Scan for the cell matching the given text and deliver its [x, y] coordinate at center. 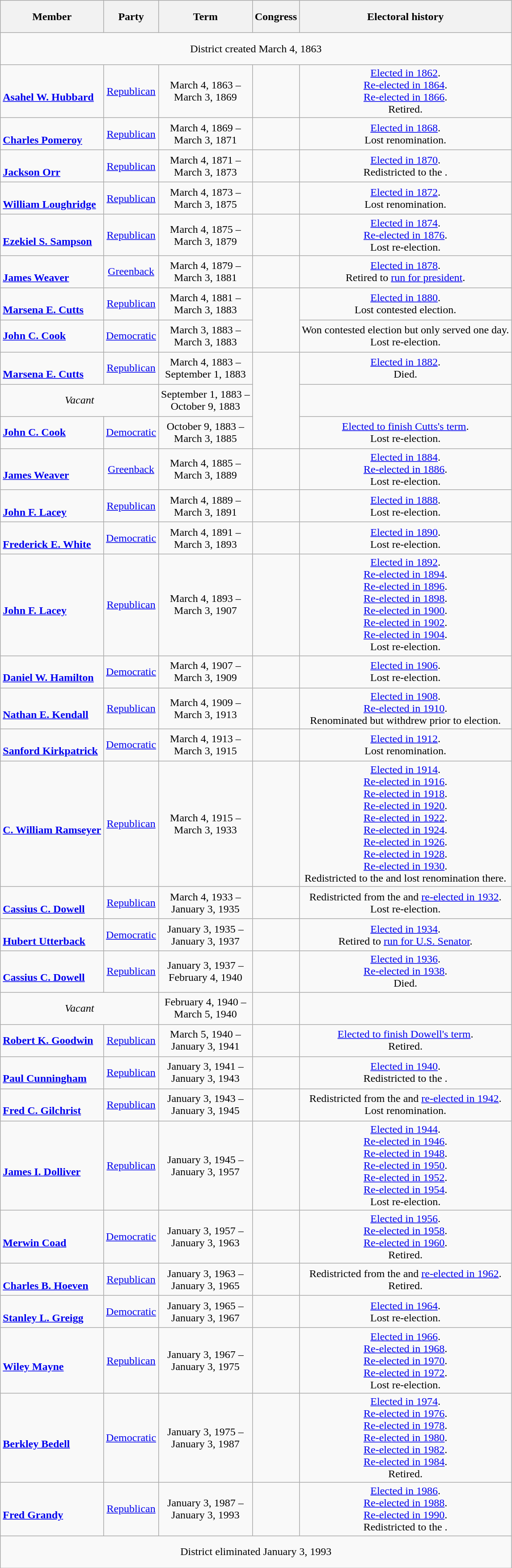
Elected in 1868.Lost renomination. [406, 134]
January 3, 1975 –January 3, 1987 [206, 1438]
William Loughridge [52, 198]
March 4, 1875 –March 3, 1879 [206, 235]
Elected in 1986.Re-elected in 1988.Re-elected in 1990.Redistricted to the . [406, 1509]
Jackson Orr [52, 166]
Elected in 1934.Retired to run for U.S. Senator. [406, 935]
March 4, 1863 –March 3, 1869 [206, 91]
Term [206, 17]
Robert K. Goodwin [52, 1040]
January 3, 1937 –February 4, 1940 [206, 971]
January 3, 1965 –January 3, 1967 [206, 1312]
Asahel W. Hubbard [52, 91]
Member [52, 17]
Electoral history [406, 17]
March 4, 1885 –March 3, 1889 [206, 469]
Elected in 1878.Retired to run for president. [406, 272]
Elected to finish Cutts's term.Lost re-election. [406, 433]
District eliminated January 3, 1993 [256, 1551]
Elected in 1936.Re-elected in 1938.Died. [406, 971]
January 3, 1967 –January 3, 1975 [206, 1360]
Fred Grandy [52, 1509]
March 4, 1889 –March 3, 1891 [206, 506]
Elected in 1908.Re-elected in 1910.Renominated but withdrew prior to election. [406, 708]
March 4, 1881 –March 3, 1883 [206, 304]
March 4, 1913 –March 3, 1915 [206, 745]
Redistricted from the and re-elected in 1942.Lost renomination. [406, 1105]
Elected in 1880.Lost contested election. [406, 304]
March 4, 1915 –March 3, 1933 [206, 824]
Elected in 1940.Redistricted to the . [406, 1072]
March 4, 1891 –March 3, 1893 [206, 538]
Elected in 1884.Re-elected in 1886.Lost re-election. [406, 469]
March 4, 1933 –January 3, 1935 [206, 903]
Elected in 1912.Lost renomination. [406, 745]
Ezekiel S. Sampson [52, 235]
Wiley Mayne [52, 1360]
January 3, 1957 –January 3, 1963 [206, 1237]
Elected in 1956.Re-elected in 1958.Re-elected in 1960.Retired. [406, 1237]
Elected in 1888.Lost re-election. [406, 506]
Berkley Bedell [52, 1438]
Hubert Utterback [52, 935]
Elected in 1872.Lost renomination. [406, 198]
March 4, 1879 –March 3, 1881 [206, 272]
District created March 4, 1863 [256, 49]
Paul Cunningham [52, 1072]
James I. Dolliver [52, 1165]
Elected in 1906.Lost re-election. [406, 672]
Sanford Kirkpatrick [52, 745]
Charles B. Hoeven [52, 1279]
October 9, 1883 –March 3, 1885 [206, 433]
Party [131, 17]
Nathan E. Kendall [52, 708]
Elected in 1974.Re-elected in 1976.Re-elected in 1978.Re-elected in 1980.Re-elected in 1982.Re-elected in 1984.Retired. [406, 1438]
March 4, 1907 –March 3, 1909 [206, 672]
Redistricted from the and re-elected in 1962.Retired. [406, 1279]
January 3, 1987 –January 3, 1993 [206, 1509]
January 3, 1963 –January 3, 1965 [206, 1279]
March 4, 1869 –March 3, 1871 [206, 134]
Won contested election but only served one day.Lost re-election. [406, 336]
Daniel W. Hamilton [52, 672]
Stanley L. Greigg [52, 1312]
September 1, 1883 –October 9, 1883 [206, 400]
March 4, 1871 –March 3, 1873 [206, 166]
Fred C. Gilchrist [52, 1105]
January 3, 1945 –January 3, 1957 [206, 1165]
Elected in 1892.Re-elected in 1894.Re-elected in 1896.Re-elected in 1898.Re-elected in 1900.Re-elected in 1902.Re-elected in 1904.Lost re-election. [406, 605]
Elected in 1890.Lost re-election. [406, 538]
Charles Pomeroy [52, 134]
Elected in 1862.Re-elected in 1864.Re-elected in 1866.Retired. [406, 91]
March 4, 1893 –March 3, 1907 [206, 605]
Elected in 1944.Re-elected in 1946.Re-elected in 1948.Re-elected in 1950.Re-elected in 1952.Re-elected in 1954.Lost re-election. [406, 1165]
January 3, 1943 –January 3, 1945 [206, 1105]
Congress [275, 17]
March 3, 1883 –March 3, 1883 [206, 336]
Elected in 1870.Redistricted to the . [406, 166]
Elected to finish Dowell's term.Retired. [406, 1040]
February 4, 1940 –March 5, 1940 [206, 1008]
Frederick E. White [52, 538]
Merwin Coad [52, 1237]
March 4, 1883 –September 1, 1883 [206, 368]
January 3, 1941 –January 3, 1943 [206, 1072]
March 5, 1940 –January 3, 1941 [206, 1040]
Redistricted from the and re-elected in 1932.Lost re-election. [406, 903]
January 3, 1935 –January 3, 1937 [206, 935]
Elected in 1882.Died. [406, 368]
Elected in 1966.Re-elected in 1968.Re-elected in 1970.Re-elected in 1972.Lost re-election. [406, 1360]
C. William Ramseyer [52, 824]
March 4, 1909 –March 3, 1913 [206, 708]
Elected in 1964.Lost re-election. [406, 1312]
Elected in 1874.Re-elected in 1876.Lost re-election. [406, 235]
March 4, 1873 –March 3, 1875 [206, 198]
